Output the [X, Y] coordinate of the center of the cell containing the given text.  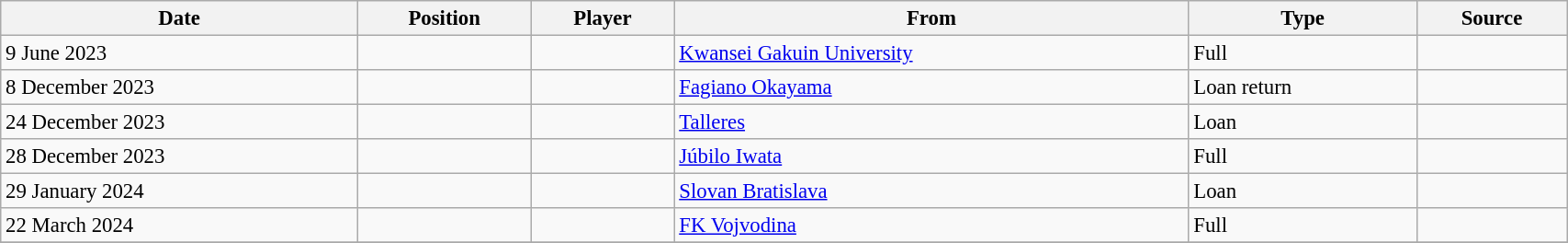
From [931, 18]
9 June 2023 [180, 53]
Date [180, 18]
29 January 2024 [180, 191]
Source [1492, 18]
24 December 2023 [180, 122]
FK Vojvodina [931, 226]
Kwansei Gakuin University [931, 53]
8 December 2023 [180, 87]
22 March 2024 [180, 226]
Loan return [1303, 87]
Júbilo Iwata [931, 156]
Slovan Bratislava [931, 191]
Fagiano Okayama [931, 87]
Talleres [931, 122]
Position [445, 18]
28 December 2023 [180, 156]
Player [603, 18]
Type [1303, 18]
